Locate the cell with the specified text and output its (X, Y) center coordinate. 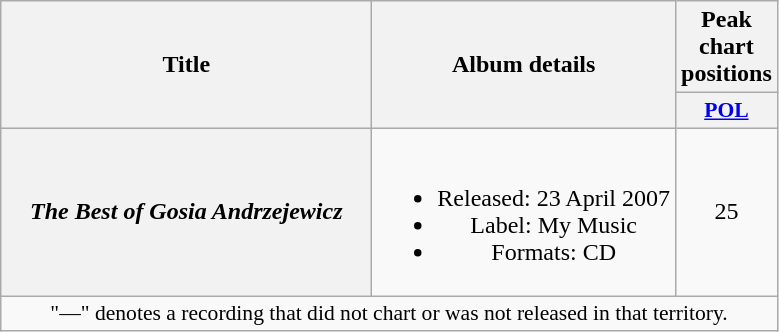
Peak chart positions (727, 47)
25 (727, 212)
"—" denotes a recording that did not chart or was not released in that territory. (390, 314)
The Best of Gosia Andrzejewicz (186, 212)
Released: 23 April 2007Label: My MusicFormats: CD (524, 212)
POL (727, 111)
Title (186, 65)
Album details (524, 65)
